Find where the given text appears and provide that cell's center as (X, Y) coordinate. 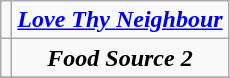
Food Source 2 (120, 58)
Love Thy Neighbour (120, 20)
